Locate the cell with the specified text and output its (x, y) center coordinate. 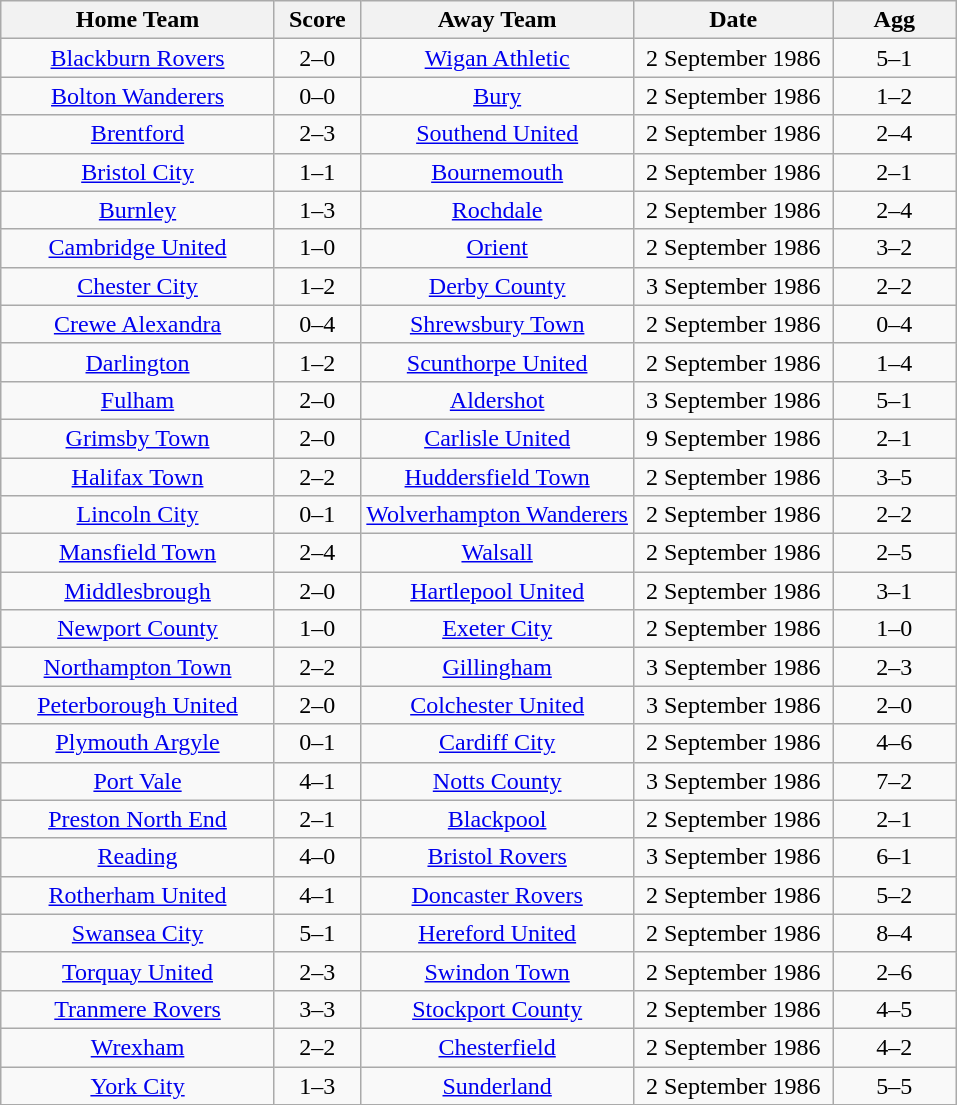
Orient (497, 248)
8–4 (894, 933)
3–3 (317, 1009)
Port Vale (138, 781)
Carlisle United (497, 438)
2–5 (894, 553)
Wolverhampton Wanderers (497, 515)
Walsall (497, 553)
3–1 (894, 591)
Stockport County (497, 1009)
5–2 (894, 895)
Rotherham United (138, 895)
Hartlepool United (497, 591)
Huddersfield Town (497, 477)
Cardiff City (497, 743)
Sunderland (497, 1085)
Score (317, 20)
7–2 (894, 781)
Bolton Wanderers (138, 96)
Agg (894, 20)
Burnley (138, 210)
0–0 (317, 96)
Gillingham (497, 667)
1–1 (317, 172)
Swindon Town (497, 971)
Bournemouth (497, 172)
9 September 1986 (734, 438)
Chester City (138, 286)
Plymouth Argyle (138, 743)
Wrexham (138, 1047)
Aldershot (497, 400)
Fulham (138, 400)
6–1 (894, 857)
Away Team (497, 20)
Mansfield Town (138, 553)
1–4 (894, 362)
Cambridge United (138, 248)
4–5 (894, 1009)
Peterborough United (138, 705)
Wigan Athletic (497, 58)
Derby County (497, 286)
Southend United (497, 134)
3–5 (894, 477)
5–5 (894, 1085)
Swansea City (138, 933)
Reading (138, 857)
Bristol Rovers (497, 857)
Home Team (138, 20)
2–6 (894, 971)
Crewe Alexandra (138, 324)
Blackpool (497, 819)
4–0 (317, 857)
Middlesbrough (138, 591)
Grimsby Town (138, 438)
Date (734, 20)
Lincoln City (138, 515)
Scunthorpe United (497, 362)
Shrewsbury Town (497, 324)
4–2 (894, 1047)
Colchester United (497, 705)
Torquay United (138, 971)
Brentford (138, 134)
Hereford United (497, 933)
Blackburn Rovers (138, 58)
4–6 (894, 743)
Preston North End (138, 819)
Exeter City (497, 629)
Halifax Town (138, 477)
Notts County (497, 781)
Newport County (138, 629)
Doncaster Rovers (497, 895)
Northampton Town (138, 667)
Darlington (138, 362)
Tranmere Rovers (138, 1009)
York City (138, 1085)
Bristol City (138, 172)
Bury (497, 96)
Chesterfield (497, 1047)
3–2 (894, 248)
Rochdale (497, 210)
